Output the [X, Y] coordinate of the center of the cell containing the given text.  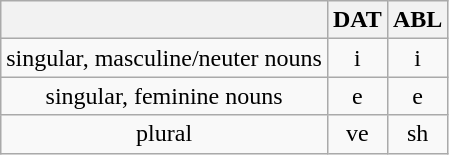
DAT [357, 20]
sh [417, 134]
ve [357, 134]
plural [164, 134]
singular, masculine/neuter nouns [164, 58]
ABL [417, 20]
singular, feminine nouns [164, 96]
